Find where the given text appears and provide that cell's center as (X, Y) coordinate. 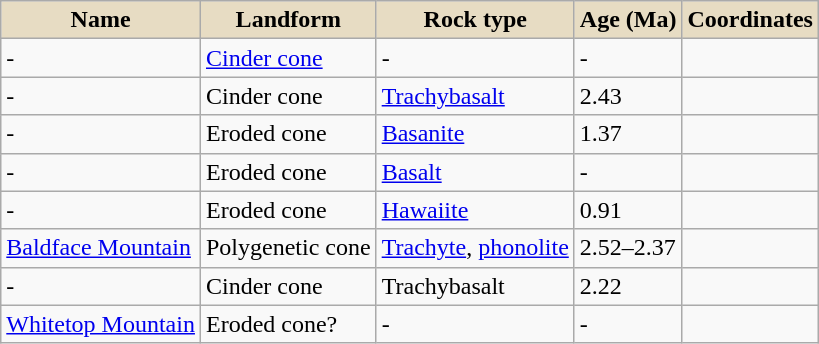
0.91 (628, 210)
2.43 (628, 96)
Name (101, 20)
Basanite (475, 134)
Whitetop Mountain (101, 324)
Coordinates (750, 20)
2.52–2.37 (628, 248)
Basalt (475, 172)
Age (Ma) (628, 20)
2.22 (628, 286)
Baldface Mountain (101, 248)
Hawaiite (475, 210)
Landform (288, 20)
Polygenetic cone (288, 248)
Trachyte, phonolite (475, 248)
1.37 (628, 134)
Eroded cone? (288, 324)
Rock type (475, 20)
